Provide the (X, Y) coordinate of the cell's center where the given text is located.  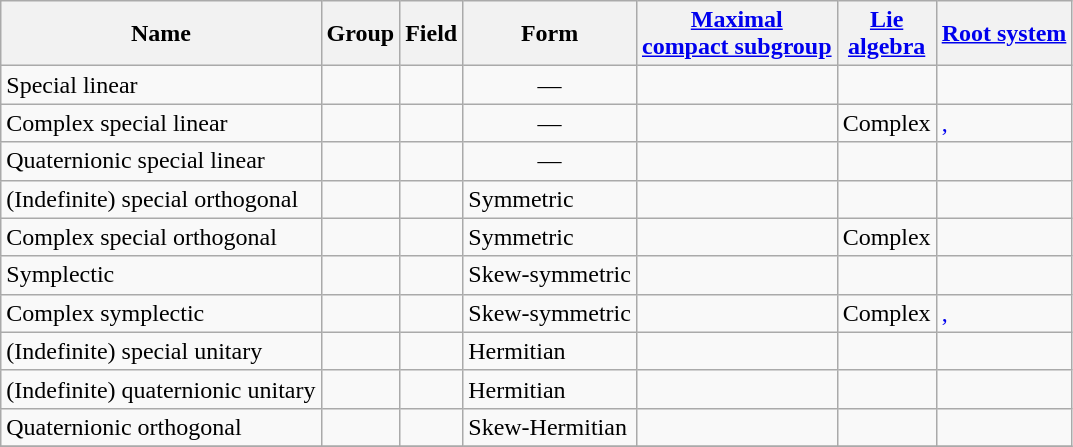
Maximal compact subgroup (736, 34)
(Indefinite) special orthogonal (161, 199)
Special linear (161, 85)
(Indefinite) special unitary (161, 351)
Complex symplectic (161, 313)
(Indefinite) quaternionic unitary (161, 389)
Quaternionic orthogonal (161, 427)
Quaternionic special linear (161, 161)
Group (360, 34)
Symplectic (161, 275)
Root system (1004, 34)
Lie algebra (886, 34)
Field (432, 34)
Name (161, 34)
Complex special linear (161, 123)
Form (550, 34)
Skew-Hermitian (550, 427)
Complex special orthogonal (161, 237)
